Return the [X, Y] coordinate for the center point of the cell that contains the specified text.  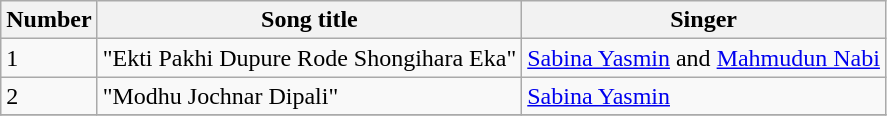
1 [49, 58]
Singer [704, 20]
Sabina Yasmin [704, 96]
"Ekti Pakhi Dupure Rode Shongihara Eka" [310, 58]
Sabina Yasmin and Mahmudun Nabi [704, 58]
Number [49, 20]
2 [49, 96]
"Modhu Jochnar Dipali" [310, 96]
Song title [310, 20]
